Search for the cell housing the specified text and yield its [x, y] center coordinate. 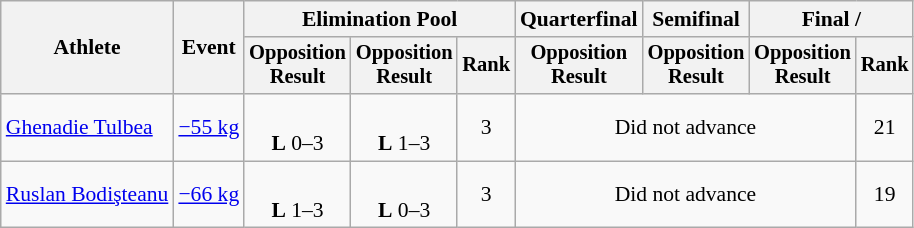
Elimination Pool [380, 19]
Athlete [88, 48]
19 [885, 194]
21 [885, 128]
Final / [831, 19]
Quarterfinal [579, 19]
Ruslan Bodişteanu [88, 194]
Ghenadie Tulbea [88, 128]
Event [208, 48]
−66 kg [208, 194]
Semifinal [696, 19]
−55 kg [208, 128]
